Return (X, Y) of the center of cell containing provided text 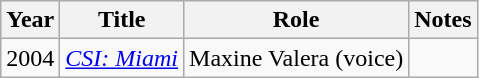
Title (122, 20)
CSI: Miami (122, 58)
Maxine Valera (voice) (296, 58)
2004 (30, 58)
Year (30, 20)
Role (296, 20)
Notes (443, 20)
